For the text-containing cell, return its midpoint in [x, y] coordinate format. 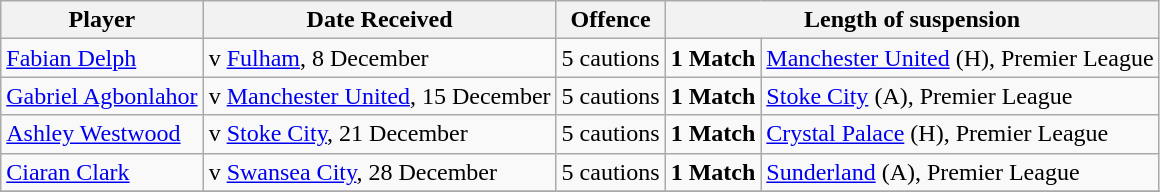
Ciaran Clark [102, 172]
Stoke City (A), Premier League [960, 96]
v Swansea City, 28 December [380, 172]
Crystal Palace (H), Premier League [960, 134]
Length of suspension [912, 20]
Offence [610, 20]
v Stoke City, 21 December [380, 134]
v Fulham, 8 December [380, 58]
Sunderland (A), Premier League [960, 172]
Player [102, 20]
v Manchester United, 15 December [380, 96]
Manchester United (H), Premier League [960, 58]
Date Received [380, 20]
Ashley Westwood [102, 134]
Fabian Delph [102, 58]
Gabriel Agbonlahor [102, 96]
